Identify which cell holds the provided text, then report its [X, Y] central coordinate. 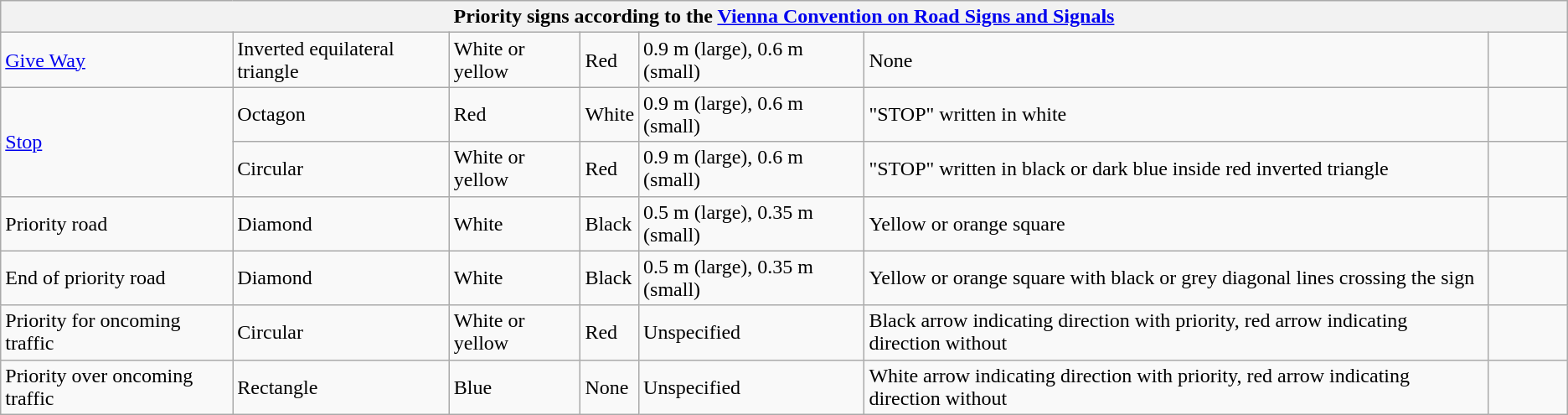
Yellow or orange square [1176, 223]
Give Way [117, 60]
Priority over oncoming traffic [117, 387]
Stop [117, 142]
Priority for oncoming traffic [117, 332]
Blue [514, 387]
White arrow indicating direction with priority, red arrow indicating direction without [1176, 387]
"STOP" written in black or dark blue inside red inverted triangle [1176, 169]
Priority road [117, 223]
Priority signs according to the Vienna Convention on Road Signs and Signals [784, 17]
Black arrow indicating direction with priority, red arrow indicating direction without [1176, 332]
Octagon [342, 114]
Yellow or orange square with black or grey diagonal lines crossing the sign [1176, 278]
Rectangle [342, 387]
Inverted equilateral triangle [342, 60]
"STOP" written in white [1176, 114]
End of priority road [117, 278]
